Identify which cell holds the provided text, then report its (x, y) central coordinate. 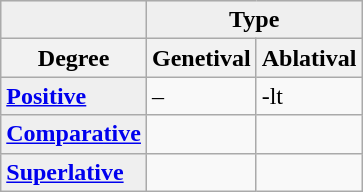
Superlative (74, 172)
– (201, 96)
-lt (309, 96)
Comparative (74, 134)
Positive (74, 96)
Degree (74, 58)
Type (254, 20)
Genetival (201, 58)
Ablatival (309, 58)
